Provide the [x, y] coordinate of the cell's center where the given text is located.  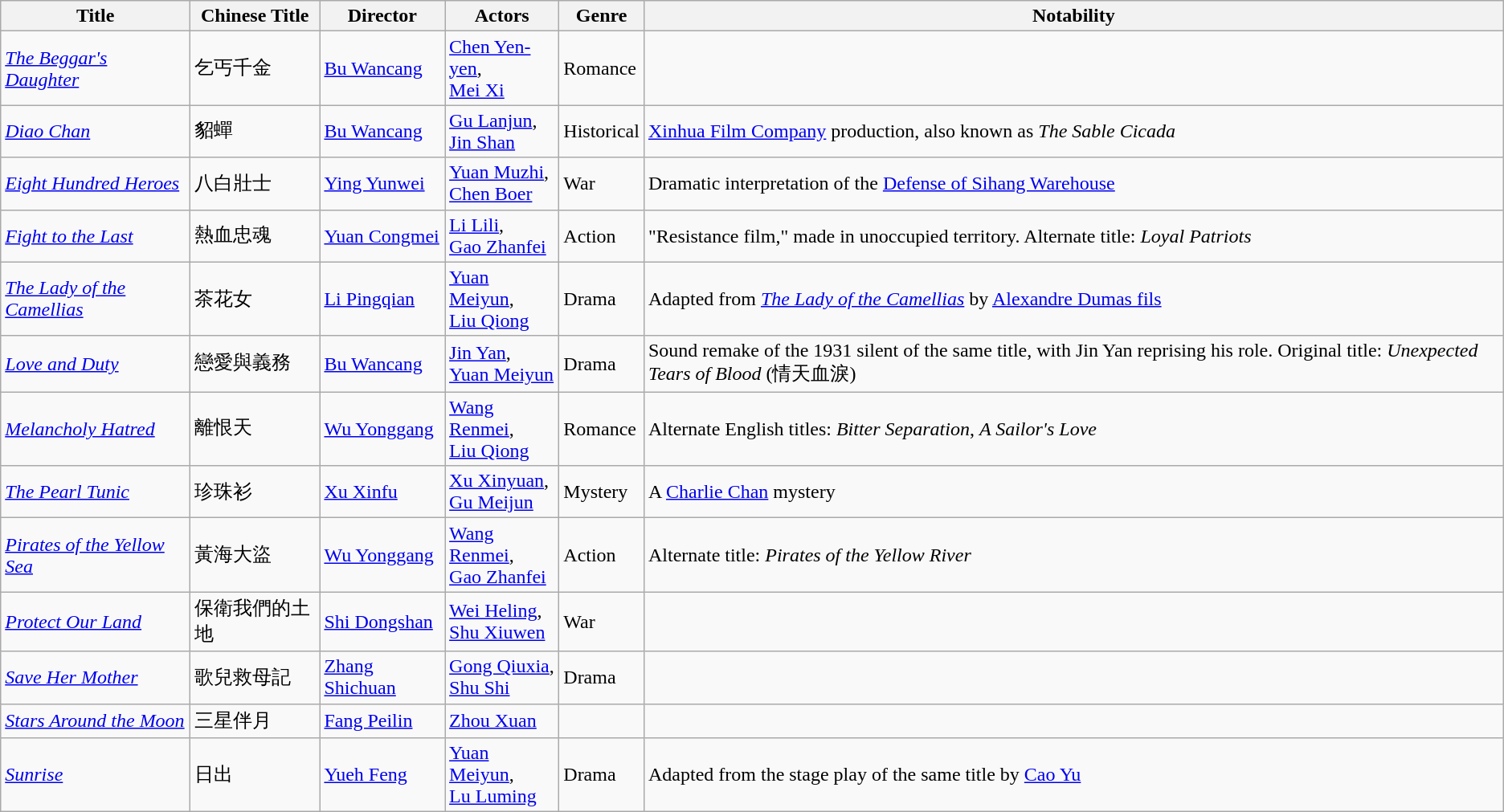
Xinhua Film Company production, also known as The Sable Cicada [1073, 132]
Fang Peilin [382, 721]
黃海大盜 [255, 555]
Pirates of the Yellow Sea [96, 555]
Li Pingqian [382, 299]
Alternate title: Pirates of the Yellow River [1073, 555]
Yuan Meiyun,Liu Qiong [502, 299]
Diao Chan [96, 132]
Alternate English titles: Bitter Separation, A Sailor's Love [1073, 429]
Sound remake of the 1931 silent of the same title, with Jin Yan reprising his role. Original title: Unexpected Tears of Blood (情天血淚) [1073, 364]
Yueh Feng [382, 775]
Wang Renmei,Liu Qiong [502, 429]
Melancholy Hatred [96, 429]
Yuan Meiyun,Lu Luming [502, 775]
Sunrise [96, 775]
離恨天 [255, 429]
Adapted from The Lady of the Camellias by Alexandre Dumas fils [1073, 299]
Gu Lanjun,Jin Shan [502, 132]
Yuan Muzhi,Chen Boer [502, 183]
Chen Yen-yen,Mei Xi [502, 68]
Notability [1073, 16]
A Charlie Chan mystery [1073, 492]
Stars Around the Moon [96, 721]
Fight to the Last [96, 236]
八白壯士 [255, 183]
Genre [602, 16]
戀愛與義務 [255, 364]
"Resistance film," made in unoccupied territory. Alternate title: Loyal Patriots [1073, 236]
Li Lili,Gao Zhanfei [502, 236]
Dramatic interpretation of the Defense of Sihang Warehouse [1073, 183]
Eight Hundred Heroes [96, 183]
日出 [255, 775]
Actors [502, 16]
Shi Dongshan [382, 622]
熱血忠魂 [255, 236]
Mystery [602, 492]
珍珠衫 [255, 492]
Jin Yan,Yuan Meiyun [502, 364]
Gong Qiuxia,Shu Shi [502, 678]
Yuan Congmei [382, 236]
茶花女 [255, 299]
乞丐千金 [255, 68]
Zhou Xuan [502, 721]
Wang Renmei,Gao Zhanfei [502, 555]
貂蟬 [255, 132]
The Pearl Tunic [96, 492]
保衛我們的土地 [255, 622]
The Lady of the Camellias [96, 299]
Historical [602, 132]
Chinese Title [255, 16]
Director [382, 16]
Adapted from the stage play of the same title by Cao Yu [1073, 775]
Ying Yunwei [382, 183]
Wei Heling,Shu Xiuwen [502, 622]
Title [96, 16]
歌兒救母記 [255, 678]
Xu Xinyuan,Gu Meijun [502, 492]
Save Her Mother [96, 678]
Protect Our Land [96, 622]
The Beggar's Daughter [96, 68]
Zhang Shichuan [382, 678]
Xu Xinfu [382, 492]
Love and Duty [96, 364]
三星伴月 [255, 721]
